For the text-containing cell, return its midpoint in [x, y] coordinate format. 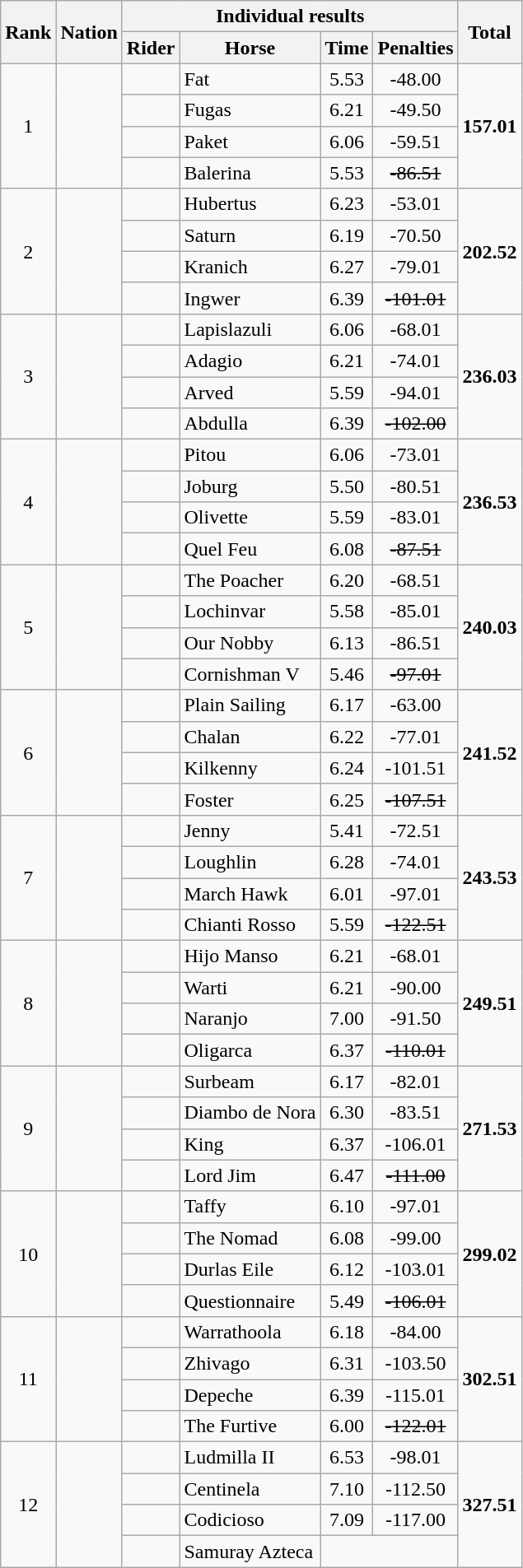
Paket [250, 142]
-94.01 [415, 393]
Ingwer [250, 298]
-73.01 [415, 455]
10 [28, 1254]
Fugas [250, 110]
6.19 [347, 235]
12 [28, 1505]
6.00 [347, 1426]
-101.01 [415, 298]
6.12 [347, 1269]
3 [28, 376]
243.53 [489, 877]
Lochinvar [250, 612]
Ludmilla II [250, 1458]
Chalan [250, 737]
Jenny [250, 831]
5.50 [347, 486]
Time [347, 48]
March Hawk [250, 893]
Questionnaire [250, 1300]
157.01 [489, 126]
Hijo Manso [250, 956]
Our Nobby [250, 643]
6.18 [347, 1332]
-90.00 [415, 988]
-77.01 [415, 737]
249.51 [489, 1003]
6.28 [347, 862]
-117.00 [415, 1520]
Olivette [250, 518]
6.27 [347, 267]
236.53 [489, 502]
Codicioso [250, 1520]
-115.01 [415, 1395]
Nation [89, 32]
8 [28, 1003]
Oligarca [250, 1050]
240.03 [489, 627]
-102.00 [415, 424]
Centinela [250, 1489]
Fat [250, 79]
King [250, 1144]
2 [28, 251]
6.22 [347, 737]
-111.00 [415, 1175]
Abdulla [250, 424]
Warrathoola [250, 1332]
-122.01 [415, 1426]
Penalties [415, 48]
299.02 [489, 1254]
-122.51 [415, 925]
-107.51 [415, 799]
327.51 [489, 1505]
Hubertus [250, 204]
6.23 [347, 204]
Zhivago [250, 1363]
-79.01 [415, 267]
Horse [250, 48]
-101.51 [415, 768]
Quel Feu [250, 549]
Individual results [290, 16]
7.10 [347, 1489]
Total [489, 32]
6.01 [347, 893]
6.20 [347, 580]
Naranjo [250, 1019]
6.30 [347, 1113]
-85.01 [415, 612]
Surbeam [250, 1082]
The Nomad [250, 1238]
-48.00 [415, 79]
5.41 [347, 831]
302.51 [489, 1379]
Diambo de Nora [250, 1113]
5.58 [347, 612]
Kilkenny [250, 768]
Pitou [250, 455]
Lord Jim [250, 1175]
-103.50 [415, 1363]
Rider [151, 48]
271.53 [489, 1128]
Balerina [250, 173]
Loughlin [250, 862]
Saturn [250, 235]
6.13 [347, 643]
The Furtive [250, 1426]
6.47 [347, 1175]
5.49 [347, 1300]
Warti [250, 988]
6.25 [347, 799]
1 [28, 126]
6.10 [347, 1207]
-70.50 [415, 235]
6.24 [347, 768]
Plain Sailing [250, 705]
6 [28, 752]
7.09 [347, 1520]
-63.00 [415, 705]
5.46 [347, 674]
-82.01 [415, 1082]
236.03 [489, 376]
-83.01 [415, 518]
Kranich [250, 267]
4 [28, 502]
Arved [250, 393]
6.31 [347, 1363]
Chianti Rosso [250, 925]
The Poacher [250, 580]
6.53 [347, 1458]
5 [28, 627]
11 [28, 1379]
241.52 [489, 752]
7.00 [347, 1019]
-103.01 [415, 1269]
Taffy [250, 1207]
-59.51 [415, 142]
Lapislazuli [250, 329]
9 [28, 1128]
-99.00 [415, 1238]
-83.51 [415, 1113]
202.52 [489, 251]
-53.01 [415, 204]
-91.50 [415, 1019]
Joburg [250, 486]
-72.51 [415, 831]
-98.01 [415, 1458]
Rank [28, 32]
Depeche [250, 1395]
-84.00 [415, 1332]
-112.50 [415, 1489]
Cornishman V [250, 674]
Durlas Eile [250, 1269]
-49.50 [415, 110]
-110.01 [415, 1050]
Foster [250, 799]
-68.51 [415, 580]
Adagio [250, 361]
-87.51 [415, 549]
-80.51 [415, 486]
Samuray Azteca [250, 1552]
7 [28, 877]
